Scan for the cell matching the given text and deliver its (x, y) coordinate at center. 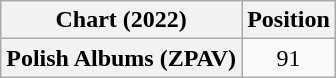
Chart (2022) (122, 20)
Polish Albums (ZPAV) (122, 58)
91 (289, 58)
Position (289, 20)
